Return (x, y) of the center of cell containing provided text 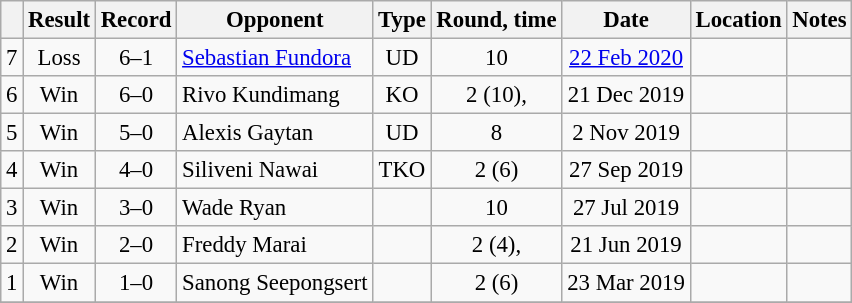
Type (402, 20)
3–0 (136, 208)
Location (738, 20)
Siliveni Nawai (275, 170)
Record (136, 20)
2 Nov 2019 (626, 133)
2 (10), (496, 95)
Round, time (496, 20)
5–0 (136, 133)
Alexis Gaytan (275, 133)
Loss (60, 58)
2 (4), (496, 245)
Result (60, 20)
5 (12, 133)
21 Jun 2019 (626, 245)
Wade Ryan (275, 208)
1–0 (136, 283)
6–0 (136, 95)
4–0 (136, 170)
TKO (402, 170)
Notes (820, 20)
6–1 (136, 58)
21 Dec 2019 (626, 95)
Freddy Marai (275, 245)
Sebastian Fundora (275, 58)
1 (12, 283)
2 (12, 245)
23 Mar 2019 (626, 283)
KO (402, 95)
27 Jul 2019 (626, 208)
Sanong Seepongsert (275, 283)
Rivo Kundimang (275, 95)
4 (12, 170)
27 Sep 2019 (626, 170)
2–0 (136, 245)
6 (12, 95)
7 (12, 58)
Opponent (275, 20)
Date (626, 20)
8 (496, 133)
22 Feb 2020 (626, 58)
3 (12, 208)
